Return the [X, Y] coordinate for the center point of the cell that contains the specified text.  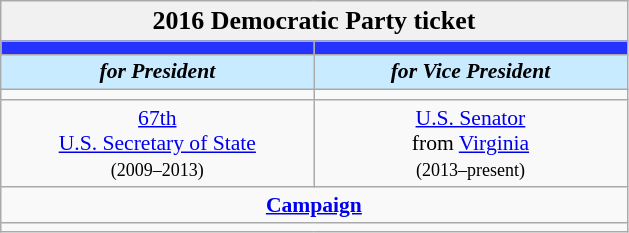
67thU.S. Secretary of State(2009–2013) [158, 144]
U.S. Senatorfrom Virginia(2013–present) [470, 144]
Campaign [314, 205]
for President [158, 72]
for Vice President [470, 72]
2016 Democratic Party ticket [314, 21]
